Locate the cell with the specified text and output its (x, y) center coordinate. 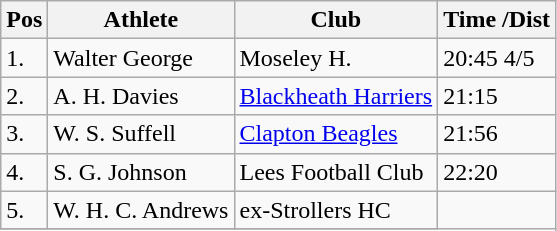
1. (24, 58)
ex-Strollers HC (336, 210)
Moseley H. (336, 58)
Club (336, 20)
5. (24, 210)
20:45 4/5 (497, 58)
3. (24, 134)
2. (24, 96)
S. G. Johnson (141, 172)
21:15 (497, 96)
21:56 (497, 134)
Time /Dist (497, 20)
Pos (24, 20)
4. (24, 172)
Blackheath Harriers (336, 96)
W. H. C. Andrews (141, 210)
Clapton Beagles (336, 134)
W. S. Suffell (141, 134)
Lees Football Club (336, 172)
A. H. Davies (141, 96)
Walter George (141, 58)
Athlete (141, 20)
22:20 (497, 172)
